Identify which cell holds the provided text, then report its (x, y) central coordinate. 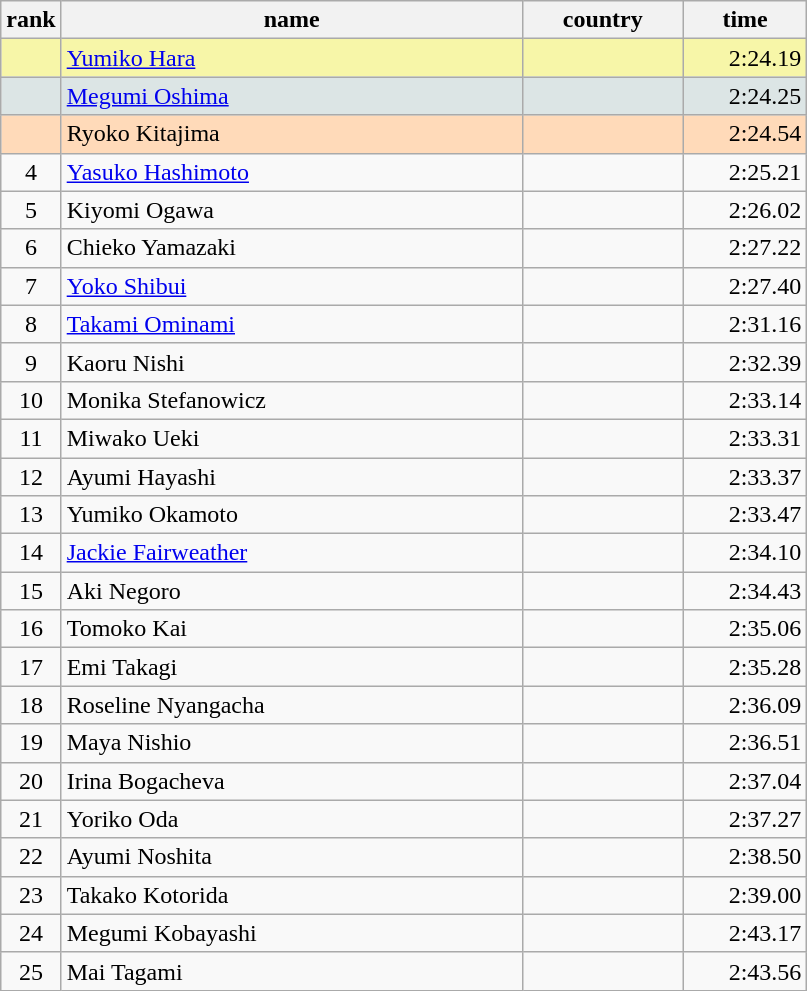
2:35.28 (745, 667)
12 (31, 477)
2:27.22 (745, 248)
2:34.43 (745, 591)
Miwako Ueki (292, 438)
2:37.27 (745, 819)
17 (31, 667)
2:43.17 (745, 933)
25 (31, 971)
Ryoko Kitajima (292, 134)
2:33.47 (745, 515)
4 (31, 172)
Roseline Nyangacha (292, 705)
14 (31, 553)
Mai Tagami (292, 971)
23 (31, 895)
Megumi Kobayashi (292, 933)
8 (31, 324)
Chieko Yamazaki (292, 248)
rank (31, 20)
Yumiko Okamoto (292, 515)
22 (31, 857)
Yoko Shibui (292, 286)
Aki Negoro (292, 591)
Tomoko Kai (292, 629)
Emi Takagi (292, 667)
Irina Bogacheva (292, 781)
2:36.09 (745, 705)
Kiyomi Ogawa (292, 210)
2:36.51 (745, 743)
16 (31, 629)
Megumi Oshima (292, 96)
2:35.06 (745, 629)
18 (31, 705)
9 (31, 362)
Monika Stefanowicz (292, 400)
15 (31, 591)
2:31.16 (745, 324)
2:26.02 (745, 210)
2:33.14 (745, 400)
Yumiko Hara (292, 58)
6 (31, 248)
time (745, 20)
Ayumi Noshita (292, 857)
Maya Nishio (292, 743)
5 (31, 210)
24 (31, 933)
2:38.50 (745, 857)
2:37.04 (745, 781)
2:39.00 (745, 895)
13 (31, 515)
Takako Kotorida (292, 895)
10 (31, 400)
2:24.19 (745, 58)
2:25.21 (745, 172)
2:24.25 (745, 96)
2:24.54 (745, 134)
2:32.39 (745, 362)
7 (31, 286)
name (292, 20)
Yoriko Oda (292, 819)
11 (31, 438)
20 (31, 781)
Kaoru Nishi (292, 362)
country (602, 20)
Ayumi Hayashi (292, 477)
2:34.10 (745, 553)
21 (31, 819)
2:33.31 (745, 438)
2:33.37 (745, 477)
19 (31, 743)
Takami Ominami (292, 324)
Jackie Fairweather (292, 553)
Yasuko Hashimoto (292, 172)
2:27.40 (745, 286)
2:43.56 (745, 971)
